From the cell containing the given text, extract its center point as [x, y] coordinate. 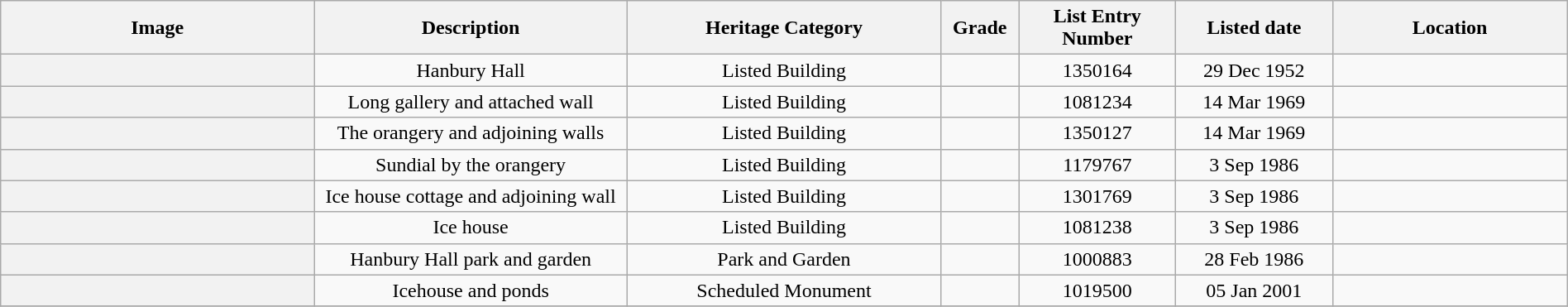
Grade [979, 28]
1081234 [1097, 102]
Ice house cottage and adjoining wall [471, 196]
Hanbury Hall park and garden [471, 259]
Scheduled Monument [784, 290]
Long gallery and attached wall [471, 102]
Location [1450, 28]
Icehouse and ponds [471, 290]
1350164 [1097, 70]
1019500 [1097, 290]
Sundial by the orangery [471, 165]
1301769 [1097, 196]
1000883 [1097, 259]
05 Jan 2001 [1254, 290]
Ice house [471, 228]
Description [471, 28]
1081238 [1097, 228]
29 Dec 1952 [1254, 70]
Heritage Category [784, 28]
Listed date [1254, 28]
Image [157, 28]
Park and Garden [784, 259]
Hanbury Hall [471, 70]
1350127 [1097, 133]
1179767 [1097, 165]
The orangery and adjoining walls [471, 133]
List Entry Number [1097, 28]
28 Feb 1986 [1254, 259]
